Detect which cell encompasses the target text, then output its [x, y] center coordinate. 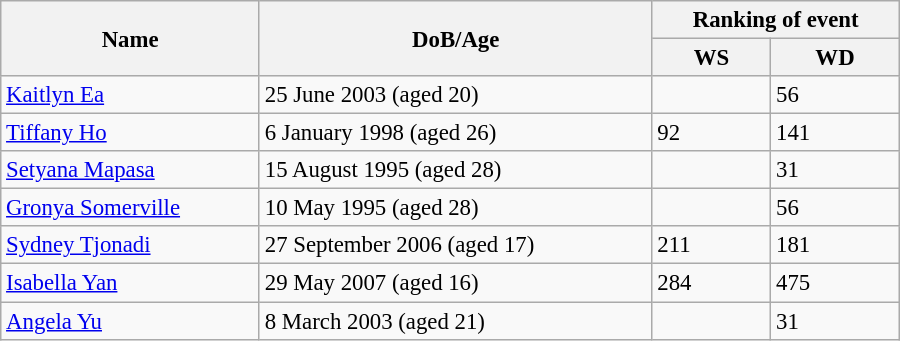
211 [712, 245]
Name [130, 38]
6 January 1998 (aged 26) [456, 133]
15 August 1995 (aged 28) [456, 170]
141 [836, 133]
Sydney Tjonadi [130, 245]
8 March 2003 (aged 21) [456, 321]
WD [836, 58]
284 [712, 283]
WS [712, 58]
27 September 2006 (aged 17) [456, 245]
181 [836, 245]
Gronya Somerville [130, 208]
475 [836, 283]
Isabella Yan [130, 283]
Ranking of event [776, 20]
Setyana Mapasa [130, 170]
Kaitlyn Ea [130, 95]
92 [712, 133]
Angela Yu [130, 321]
29 May 2007 (aged 16) [456, 283]
10 May 1995 (aged 28) [456, 208]
Tiffany Ho [130, 133]
25 June 2003 (aged 20) [456, 95]
DoB/Age [456, 38]
